Capture the cell that displays the provided text and extract its [x, y] central coordinate. 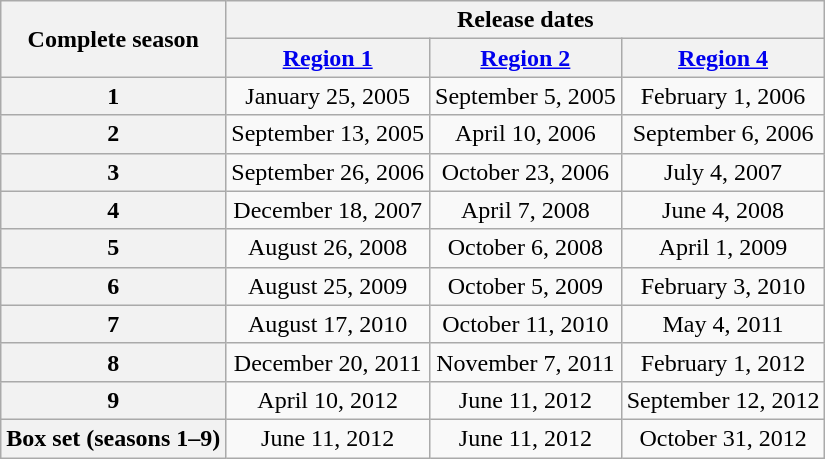
Complete season [114, 39]
Region 4 [723, 58]
October 31, 2012 [723, 438]
Release dates [526, 20]
October 23, 2006 [526, 172]
September 13, 2005 [328, 134]
1 [114, 96]
3 [114, 172]
April 7, 2008 [526, 210]
May 4, 2011 [723, 324]
September 6, 2006 [723, 134]
October 6, 2008 [526, 248]
February 3, 2010 [723, 286]
June 4, 2008 [723, 210]
December 18, 2007 [328, 210]
September 26, 2006 [328, 172]
8 [114, 362]
September 5, 2005 [526, 96]
February 1, 2012 [723, 362]
9 [114, 400]
October 5, 2009 [526, 286]
April 10, 2006 [526, 134]
August 26, 2008 [328, 248]
6 [114, 286]
December 20, 2011 [328, 362]
September 12, 2012 [723, 400]
November 7, 2011 [526, 362]
October 11, 2010 [526, 324]
April 10, 2012 [328, 400]
July 4, 2007 [723, 172]
4 [114, 210]
January 25, 2005 [328, 96]
Region 1 [328, 58]
April 1, 2009 [723, 248]
Box set (seasons 1–9) [114, 438]
August 17, 2010 [328, 324]
7 [114, 324]
Region 2 [526, 58]
August 25, 2009 [328, 286]
2 [114, 134]
5 [114, 248]
February 1, 2006 [723, 96]
